From the cell containing the given text, extract its center point as (X, Y) coordinate. 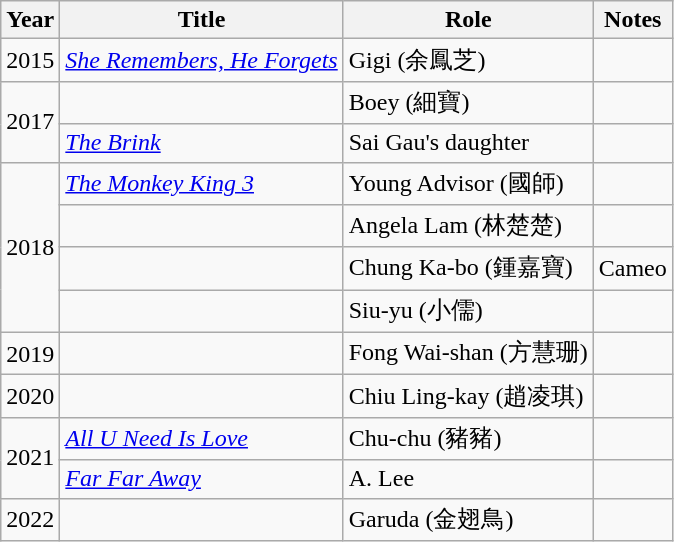
Title (202, 20)
2022 (30, 520)
Role (468, 20)
2019 (30, 354)
The Monkey King 3 (202, 184)
The Brink (202, 143)
2017 (30, 122)
Chiu Ling-kay (趙凌琪) (468, 396)
Young Advisor (國師) (468, 184)
She Remembers, He Forgets (202, 60)
2021 (30, 458)
Chu-chu (豬豬) (468, 438)
Year (30, 20)
Boey (細寶) (468, 102)
Siu-yu (小儒) (468, 312)
Garuda (金翅鳥) (468, 520)
A. Lee (468, 479)
Chung Ka-bo (鍾嘉寶) (468, 268)
Sai Gau's daughter (468, 143)
Cameo (632, 268)
Far Far Away (202, 479)
Angela Lam (林楚楚) (468, 226)
Gigi (余鳳芝) (468, 60)
2020 (30, 396)
Notes (632, 20)
All U Need Is Love (202, 438)
2015 (30, 60)
Fong Wai-shan (方慧珊) (468, 354)
2018 (30, 247)
